Pinpoint the cell where the given text exists, returning its [x, y] midpoint coordinate. 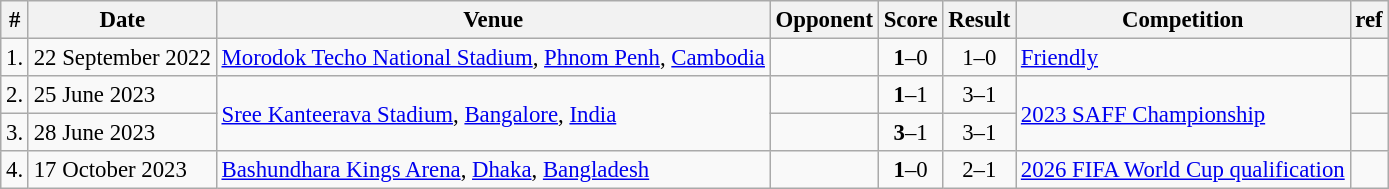
25 June 2023 [122, 95]
17 October 2023 [122, 170]
Result [980, 20]
Competition [1183, 20]
2023 SAFF Championship [1183, 114]
Friendly [1183, 58]
Sree Kanteerava Stadium, Bangalore, India [493, 114]
4. [15, 170]
Morodok Techo National Stadium, Phnom Penh, Cambodia [493, 58]
Score [910, 20]
28 June 2023 [122, 133]
22 September 2022 [122, 58]
2. [15, 95]
Bashundhara Kings Arena, Dhaka, Bangladesh [493, 170]
3. [15, 133]
2–1 [980, 170]
2026 FIFA World Cup qualification [1183, 170]
1–1 [910, 95]
ref [1369, 20]
Opponent [824, 20]
1. [15, 58]
Venue [493, 20]
# [15, 20]
Date [122, 20]
